Provide the (x, y) coordinate of the cell's center where the given text is located.  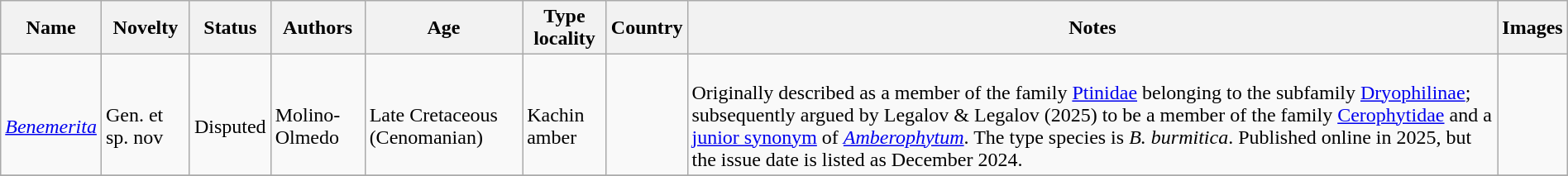
Molino-Olmedo (318, 115)
Country (647, 28)
Disputed (230, 115)
Authors (318, 28)
Age (443, 28)
Kachin amber (565, 115)
Name (51, 28)
Late Cretaceous (Cenomanian) (443, 115)
Notes (1092, 28)
Benemerita (51, 115)
Gen. et sp. nov (146, 115)
Status (230, 28)
Type locality (565, 28)
Novelty (146, 28)
Images (1532, 28)
